Return the [x, y] coordinate for the center point of the cell that contains the specified text.  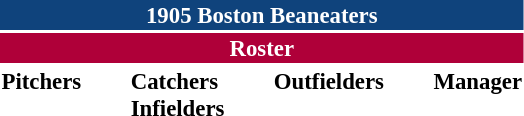
1905 Boston Beaneaters [262, 15]
Roster [262, 48]
